Scan for the cell matching the given text and deliver its (x, y) coordinate at center. 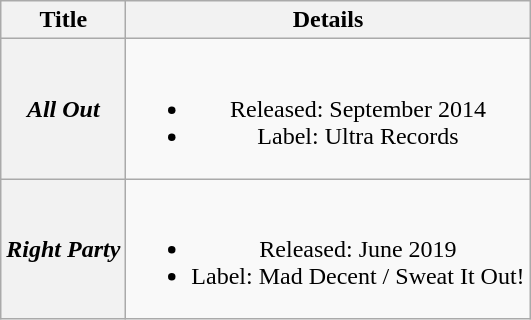
All Out (64, 109)
Released: September 2014Label: Ultra Records (328, 109)
Title (64, 20)
Details (328, 20)
Right Party (64, 249)
Released: June 2019Label: Mad Decent / Sweat It Out! (328, 249)
